Return (x, y) of the center of cell containing provided text 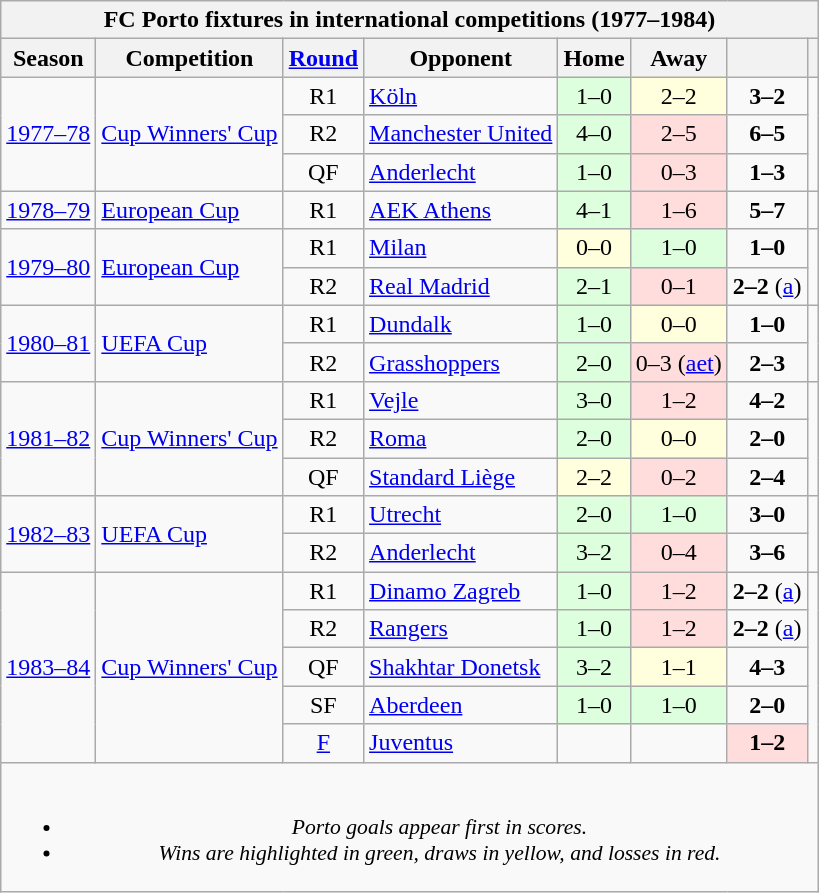
4–3 (767, 667)
Competition (190, 58)
Home (594, 58)
5–7 (767, 210)
2–3 (767, 362)
1977–78 (48, 134)
1981–82 (48, 438)
Away (678, 58)
Aberdeen (461, 705)
FC Porto fixtures in international competitions (1977–1984) (410, 20)
0–3 (678, 172)
Dundalk (461, 324)
2–1 (594, 286)
2–5 (678, 134)
1979–80 (48, 267)
Manchester United (461, 134)
Shakhtar Donetsk (461, 667)
4–2 (767, 400)
F (323, 743)
Vejle (461, 400)
3–6 (767, 553)
Rangers (461, 629)
1980–81 (48, 343)
Standard Liège (461, 477)
Season (48, 58)
Porto goals appear first in scores.Wins are highlighted in green, draws in yellow, and losses in red. (410, 827)
Real Madrid (461, 286)
1–1 (678, 667)
0–2 (678, 477)
1982–83 (48, 534)
Grasshoppers (461, 362)
Juventus (461, 743)
2–4 (767, 477)
Milan (461, 248)
Roma (461, 438)
6–5 (767, 134)
4–0 (594, 134)
Utrecht (461, 515)
Opponent (461, 58)
SF (323, 705)
0–4 (678, 553)
1–6 (678, 210)
1978–79 (48, 210)
4–1 (594, 210)
1983–84 (48, 667)
Dinamo Zagreb (461, 591)
AEK Athens (461, 210)
Round (323, 58)
0–1 (678, 286)
1–3 (767, 172)
0–3 (aet) (678, 362)
Köln (461, 96)
